Determine the (x, y) coordinate at the center of the cell enclosing the given text.  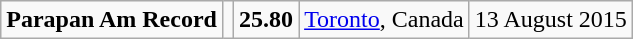
Parapan Am Record (112, 20)
13 August 2015 (550, 20)
25.80 (266, 20)
Toronto, Canada (384, 20)
